Locate the cell with the specified text and output its (x, y) center coordinate. 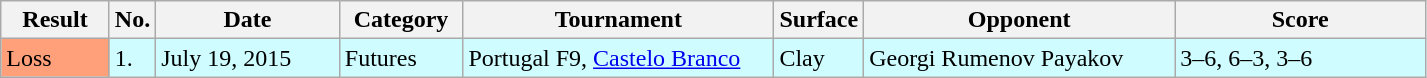
Date (248, 20)
July 19, 2015 (248, 58)
Opponent (1020, 20)
1. (132, 58)
Portugal F9, Castelo Branco (618, 58)
Clay (819, 58)
3–6, 6–3, 3–6 (1300, 58)
No. (132, 20)
Georgi Rumenov Payakov (1020, 58)
Category (401, 20)
Result (56, 20)
Tournament (618, 20)
Score (1300, 20)
Futures (401, 58)
Surface (819, 20)
Loss (56, 58)
